Extract the [x, y] coordinate from the center of the cell holding the provided text.  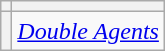
Double Agents [88, 31]
